Capture the cell that displays the provided text and extract its (X, Y) central coordinate. 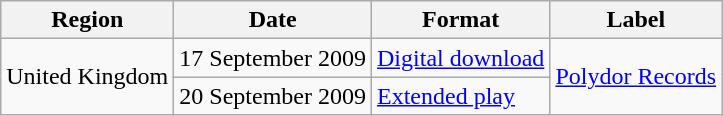
Date (273, 20)
Region (88, 20)
United Kingdom (88, 77)
Label (636, 20)
Format (461, 20)
20 September 2009 (273, 96)
Digital download (461, 58)
17 September 2009 (273, 58)
Polydor Records (636, 77)
Extended play (461, 96)
